Locate the cell with the specified text and output its (X, Y) center coordinate. 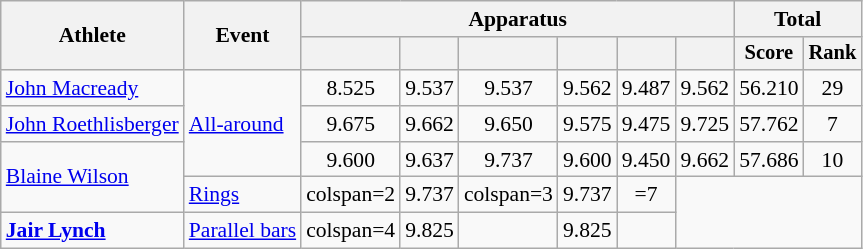
57.762 (768, 124)
7 (833, 124)
Parallel bars (242, 231)
John Roethlisberger (92, 124)
Total (798, 19)
56.210 (768, 88)
Apparatus (518, 19)
10 (833, 160)
9.675 (350, 124)
colspan=2 (350, 195)
Event (242, 36)
9.450 (646, 160)
colspan=3 (508, 195)
Athlete (92, 36)
Rings (242, 195)
=7 (646, 195)
9.650 (508, 124)
colspan=4 (350, 231)
9.475 (646, 124)
9.487 (646, 88)
8.525 (350, 88)
Jair Lynch (92, 231)
57.686 (768, 160)
Blaine Wilson (92, 178)
9.725 (704, 124)
Rank (833, 54)
John Macready (92, 88)
All-around (242, 124)
9.575 (588, 124)
Score (768, 54)
9.637 (430, 160)
29 (833, 88)
